Return [X, Y] of the center of cell containing provided text 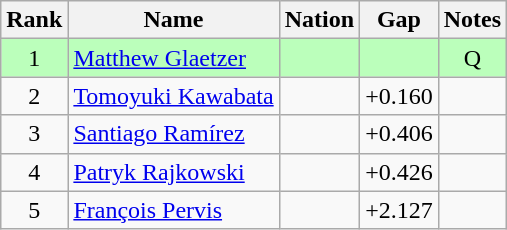
Gap [400, 20]
2 [34, 96]
Notes [472, 20]
Patryk Rajkowski [174, 172]
Tomoyuki Kawabata [174, 96]
Name [174, 20]
François Pervis [174, 210]
Matthew Glaetzer [174, 58]
Rank [34, 20]
1 [34, 58]
+0.160 [400, 96]
Santiago Ramírez [174, 134]
3 [34, 134]
4 [34, 172]
5 [34, 210]
+0.406 [400, 134]
Nation [319, 20]
+0.426 [400, 172]
Q [472, 58]
+2.127 [400, 210]
